Identify which cell holds the provided text, then report its [x, y] central coordinate. 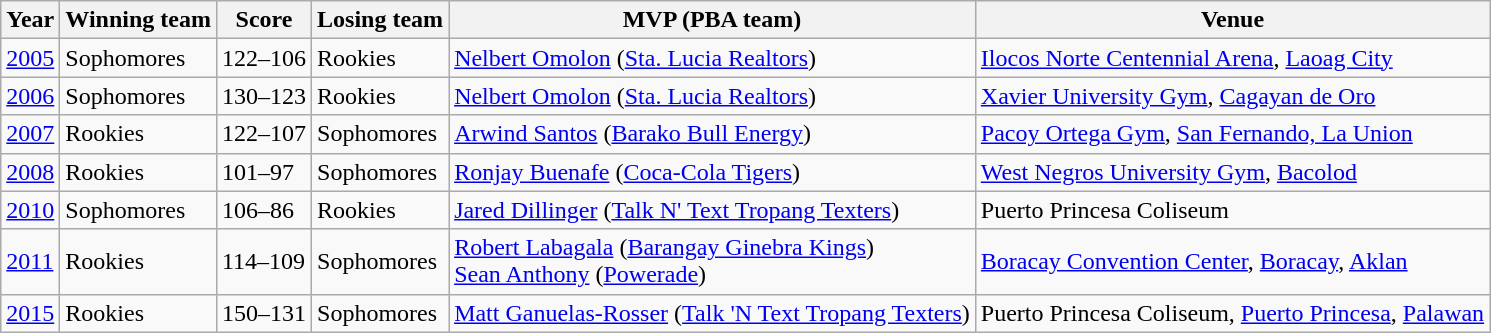
2011 [30, 262]
Boracay Convention Center, Boracay, Aklan [1232, 262]
Winning team [138, 20]
Venue [1232, 20]
West Negros University Gym, Bacolod [1232, 172]
2005 [30, 58]
Jared Dillinger (Talk N' Text Tropang Texters) [712, 210]
2008 [30, 172]
Losing team [380, 20]
Pacoy Ortega Gym, San Fernando, La Union [1232, 134]
2007 [30, 134]
MVP (PBA team) [712, 20]
122–106 [264, 58]
Puerto Princesa Coliseum [1232, 210]
122–107 [264, 134]
106–86 [264, 210]
2015 [30, 313]
Score [264, 20]
101–97 [264, 172]
114–109 [264, 262]
Matt Ganuelas-Rosser (Talk 'N Text Tropang Texters) [712, 313]
Puerto Princesa Coliseum, Puerto Princesa, Palawan [1232, 313]
Ilocos Norte Centennial Arena, Laoag City [1232, 58]
Ronjay Buenafe (Coca-Cola Tigers) [712, 172]
Robert Labagala (Barangay Ginebra Kings)Sean Anthony (Powerade) [712, 262]
150–131 [264, 313]
Year [30, 20]
130–123 [264, 96]
2010 [30, 210]
2006 [30, 96]
Arwind Santos (Barako Bull Energy) [712, 134]
Xavier University Gym, Cagayan de Oro [1232, 96]
